Return (X, Y) of the center of cell containing provided text 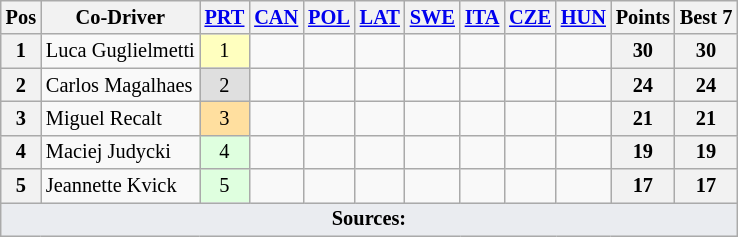
Miguel Recalt (120, 118)
HUN (584, 17)
Carlos Magalhaes (120, 85)
Sources: (369, 219)
PRT (225, 17)
Jeannette Kvick (120, 186)
Pos (21, 17)
Luca Guglielmetti (120, 51)
SWE (432, 17)
LAT (380, 17)
CZE (530, 17)
Best 7 (706, 17)
Maciej Judycki (120, 152)
POL (329, 17)
Co-Driver (120, 17)
ITA (482, 17)
Points (643, 17)
CAN (276, 17)
